Find where the given text appears and provide that cell's center as [x, y] coordinate. 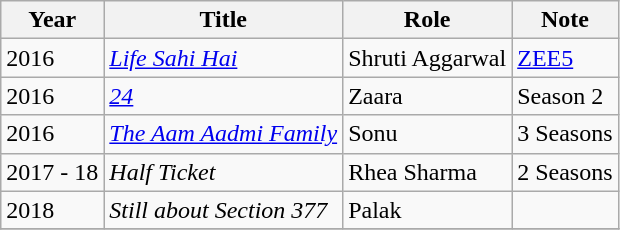
2 Seasons [565, 172]
2018 [52, 210]
Season 2 [565, 96]
ZEE5 [565, 58]
Zaara [428, 96]
Life Sahi Hai [224, 58]
Title [224, 20]
Half Ticket [224, 172]
Role [428, 20]
Year [52, 20]
Still about Section 377 [224, 210]
The Aam Aadmi Family [224, 134]
3 Seasons [565, 134]
2017 - 18 [52, 172]
Sonu [428, 134]
Shruti Aggarwal [428, 58]
Palak [428, 210]
24 [224, 96]
Note [565, 20]
Rhea Sharma [428, 172]
